Extract the [X, Y] coordinate from the center of the cell holding the provided text.  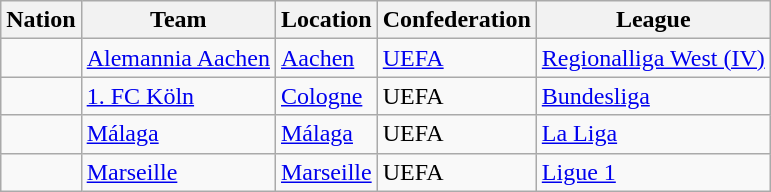
La Liga [653, 134]
League [653, 20]
Cologne [326, 96]
Ligue 1 [653, 172]
Aachen [326, 58]
1. FC Köln [178, 96]
Team [178, 20]
Nation [41, 20]
Confederation [456, 20]
Alemannia Aachen [178, 58]
Bundesliga [653, 96]
Regionalliga West (IV) [653, 58]
Location [326, 20]
